Determine the (x, y) coordinate at the center of the cell enclosing the given text.  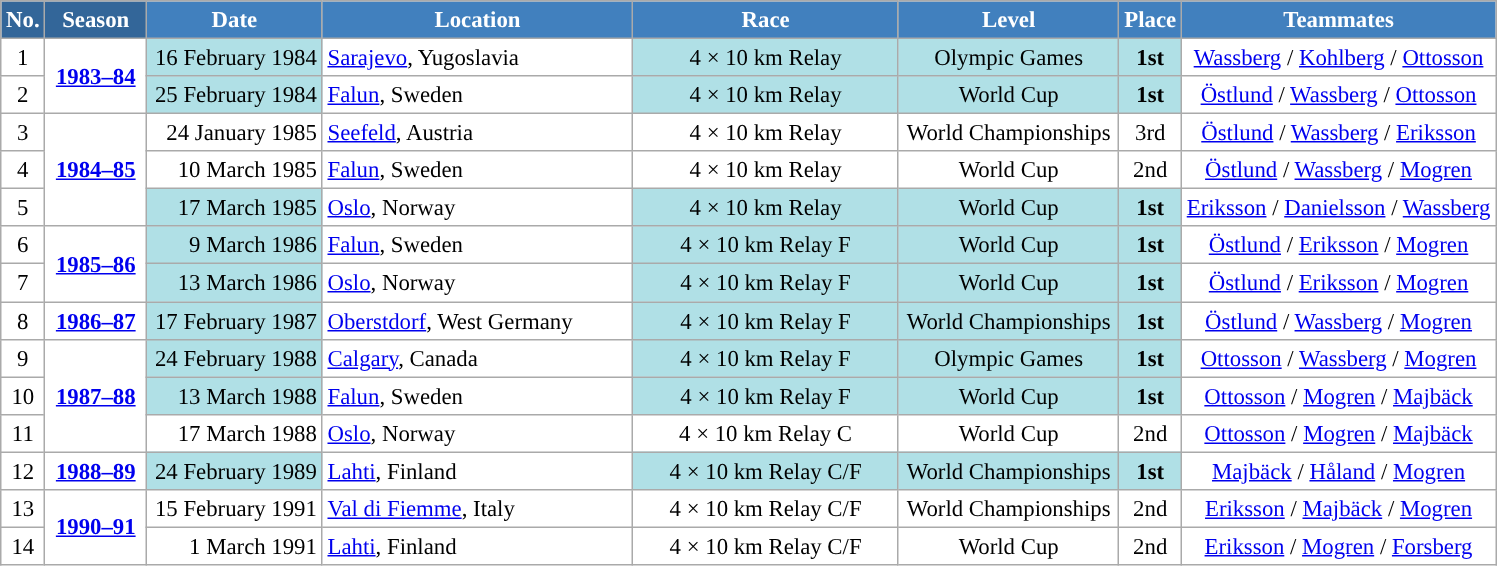
1985–86 (96, 264)
10 March 1985 (235, 170)
4 (23, 170)
24 January 1985 (235, 133)
Östlund / Wassberg / Eriksson (1338, 133)
Season (96, 20)
13 (23, 509)
16 February 1984 (235, 58)
1983–84 (96, 76)
6 (23, 245)
4 × 10 km Relay C (766, 433)
Location (478, 20)
Eriksson / Danielsson / Wassberg (1338, 208)
1988–89 (96, 471)
Seefeld, Austria (478, 133)
25 February 1984 (235, 95)
9 (23, 358)
Wassberg / Kohlberg / Ottosson (1338, 58)
12 (23, 471)
1987–88 (96, 396)
1990–91 (96, 528)
11 (23, 433)
9 March 1986 (235, 245)
Level (1008, 20)
No. (23, 20)
Place (1150, 20)
14 (23, 546)
1 March 1991 (235, 546)
Date (235, 20)
24 February 1989 (235, 471)
1 (23, 58)
10 (23, 396)
13 March 1988 (235, 396)
Race (766, 20)
Majbäck / Håland / Mogren (1338, 471)
Calgary, Canada (478, 358)
Sarajevo, Yugoslavia (478, 58)
17 March 1985 (235, 208)
17 March 1988 (235, 433)
13 March 1986 (235, 283)
7 (23, 283)
Teammates (1338, 20)
15 February 1991 (235, 509)
Val di Fiemme, Italy (478, 509)
Eriksson / Majbäck / Mogren (1338, 509)
Oberstdorf, West Germany (478, 321)
1986–87 (96, 321)
Östlund / Wassberg / Ottosson (1338, 95)
1984–85 (96, 170)
2 (23, 95)
5 (23, 208)
8 (23, 321)
3 (23, 133)
Eriksson / Mogren / Forsberg (1338, 546)
24 February 1988 (235, 358)
17 February 1987 (235, 321)
3rd (1150, 133)
Ottosson / Wassberg / Mogren (1338, 358)
